Determine the (x, y) coordinate at the center of the cell enclosing the given text.  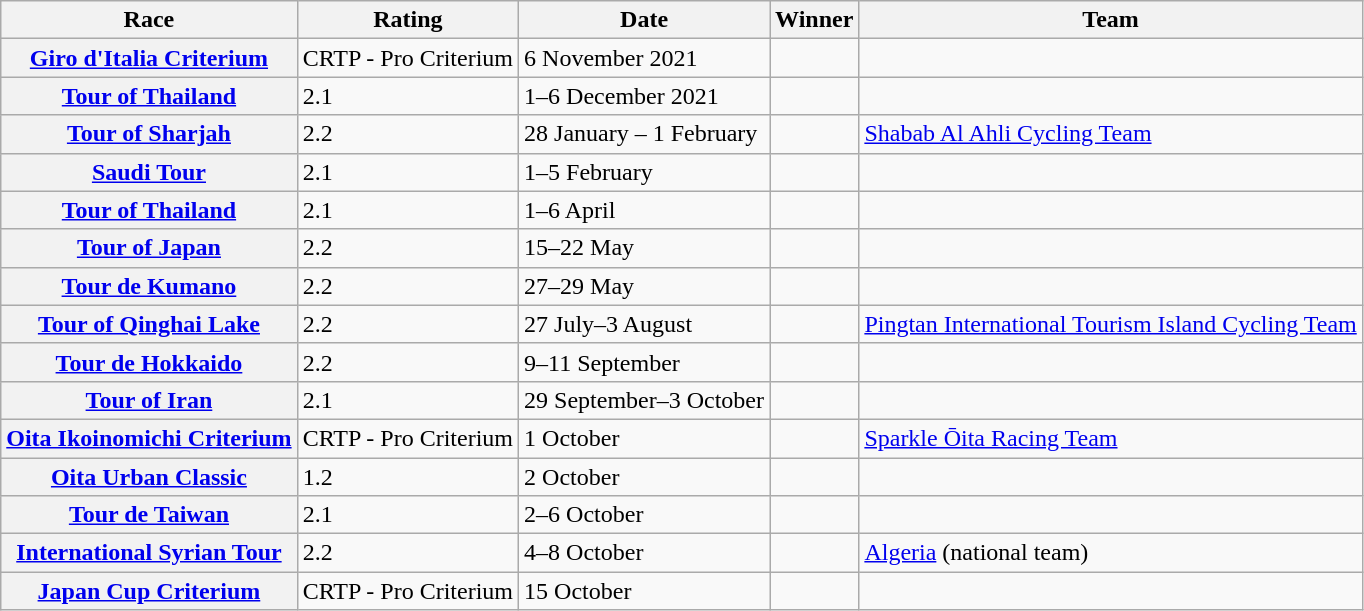
Winner (814, 20)
Tour de Kumano (149, 286)
1–6 December 2021 (644, 96)
Pingtan International Tourism Island Cycling Team (1110, 324)
Rating (408, 20)
Tour of Sharjah (149, 134)
28 January – 1 February (644, 134)
Giro d'Italia Criterium (149, 58)
Team (1110, 20)
4–8 October (644, 553)
Tour of Iran (149, 400)
15 October (644, 591)
Algeria (national team) (1110, 553)
Shabab Al Ahli Cycling Team (1110, 134)
Sparkle Ōita Racing Team (1110, 438)
Saudi Tour (149, 172)
15–22 May (644, 248)
Tour de Hokkaido (149, 362)
2–6 October (644, 515)
1.2 (408, 477)
Tour de Taiwan (149, 515)
29 September–3 October (644, 400)
Date (644, 20)
1–6 April (644, 210)
1–5 February (644, 172)
Japan Cup Criterium (149, 591)
27–29 May (644, 286)
Tour of Japan (149, 248)
1 October (644, 438)
2 October (644, 477)
Race (149, 20)
6 November 2021 (644, 58)
Oita Ikoinomichi Criterium (149, 438)
International Syrian Tour (149, 553)
27 July–3 August (644, 324)
Tour of Qinghai Lake (149, 324)
9–11 September (644, 362)
Oita Urban Classic (149, 477)
